Return [X, Y] of the center of cell containing provided text 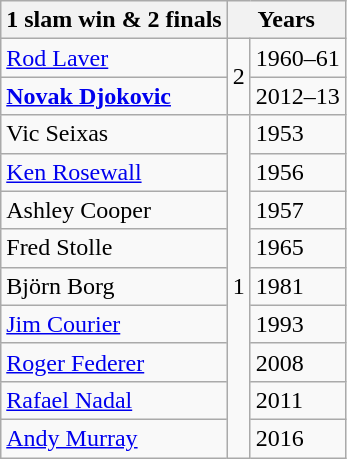
Björn Borg [114, 286]
1993 [298, 324]
2 [238, 77]
1960–61 [298, 58]
Ken Rosewall [114, 172]
Roger Federer [114, 362]
Ashley Cooper [114, 210]
1965 [298, 248]
Years [286, 20]
Rafael Nadal [114, 400]
Fred Stolle [114, 248]
1957 [298, 210]
Andy Murray [114, 438]
2011 [298, 400]
1 [238, 286]
2008 [298, 362]
2016 [298, 438]
2012–13 [298, 96]
1953 [298, 134]
Rod Laver [114, 58]
Jim Courier [114, 324]
1956 [298, 172]
1 slam win & 2 finals [114, 20]
Novak Djokovic [114, 96]
1981 [298, 286]
Vic Seixas [114, 134]
